Capture the cell that displays the provided text and extract its [x, y] central coordinate. 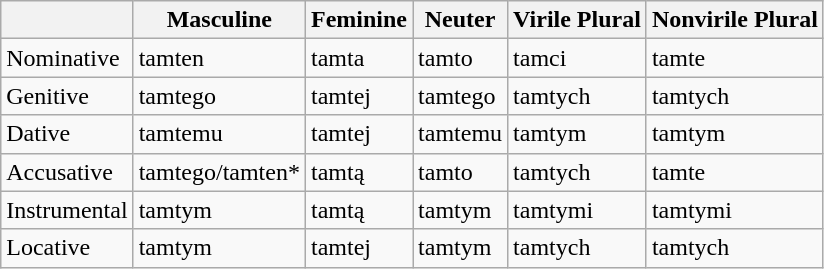
Genitive [67, 96]
Locative [67, 248]
Instrumental [67, 210]
Nominative [67, 58]
Feminine [358, 20]
tamtego/tamten* [219, 172]
Nonvirile Plural [734, 20]
Accusative [67, 172]
Neuter [460, 20]
tamten [219, 58]
tamta [358, 58]
Masculine [219, 20]
tamci [578, 58]
Dative [67, 134]
Virile Plural [578, 20]
